Return [x, y] of the center of cell containing provided text 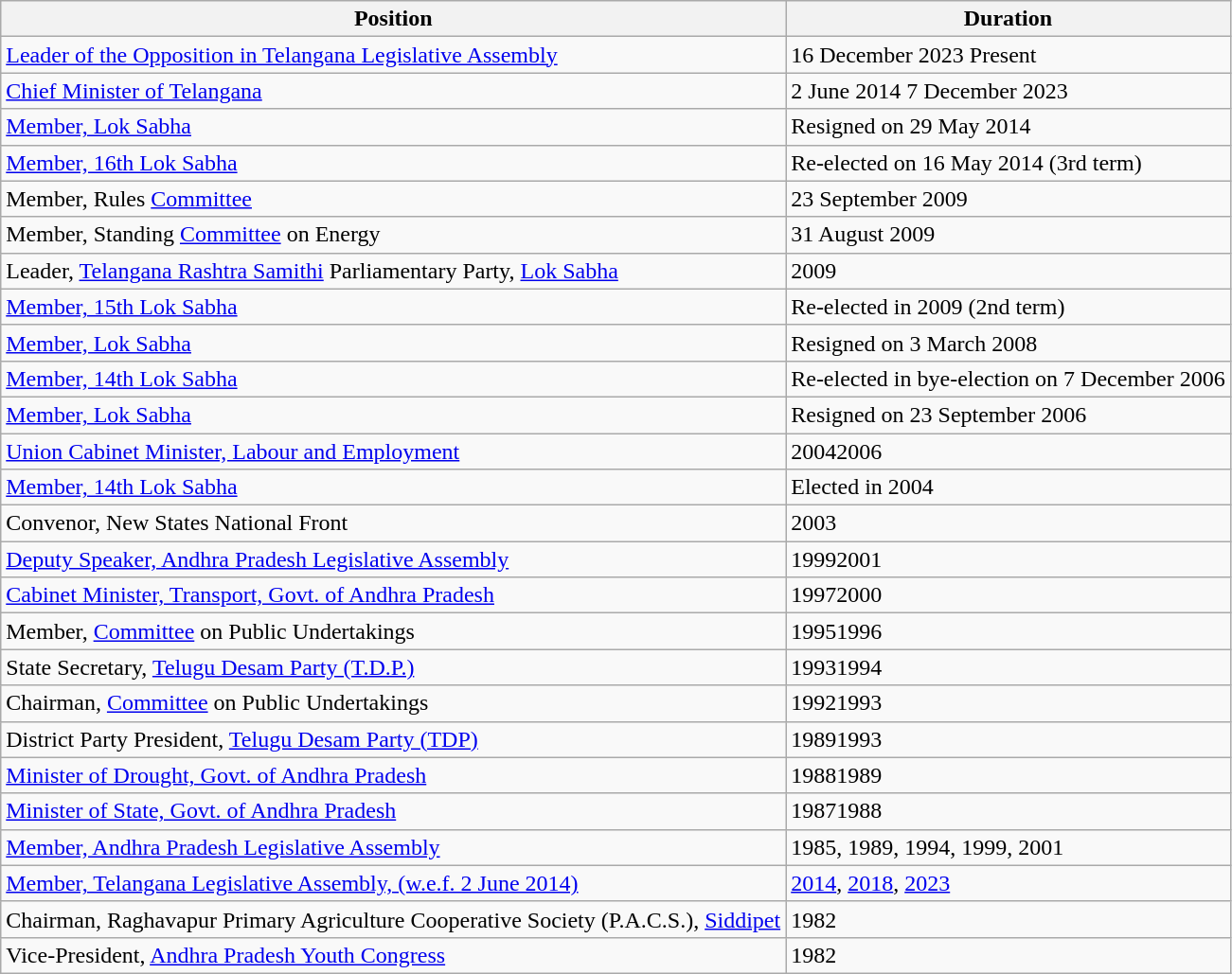
2009 [1009, 271]
Member, Andhra Pradesh Legislative Assembly [394, 847]
Re-elected on 16 May 2014 (3rd term) [1009, 163]
19881989 [1009, 775]
Re-elected in bye-election on 7 December 2006 [1009, 379]
19951996 [1009, 631]
2014, 2018, 2023 [1009, 883]
Position [394, 19]
Chairman, Committee on Public Undertakings [394, 703]
Minister of State, Govt. of Andhra Pradesh [394, 811]
19972000 [1009, 595]
Leader, Telangana Rashtra Samithi Parliamentary Party, Lok Sabha [394, 271]
Resigned on 29 May 2014 [1009, 127]
Elected in 2004 [1009, 487]
19891993 [1009, 739]
Member, Standing Committee on Energy [394, 235]
2 June 2014 7 December 2023 [1009, 91]
20042006 [1009, 452]
31 August 2009 [1009, 235]
19921993 [1009, 703]
19871988 [1009, 811]
Member, Rules Committee [394, 199]
State Secretary, Telugu Desam Party (T.D.P.) [394, 667]
Re-elected in 2009 (2nd term) [1009, 307]
Member, 15th Lok Sabha [394, 307]
16 December 2023 Present [1009, 55]
Union Cabinet Minister, Labour and Employment [394, 452]
Vice-President, Andhra Pradesh Youth Congress [394, 955]
Chairman, Raghavapur Primary Agriculture Cooperative Society (P.A.C.S.), Siddipet [394, 919]
Chief Minister of Telangana [394, 91]
Leader of the Opposition in Telangana Legislative Assembly [394, 55]
Duration [1009, 19]
1985, 1989, 1994, 1999, 2001 [1009, 847]
Member, Committee on Public Undertakings [394, 631]
2003 [1009, 523]
Cabinet Minister, Transport, Govt. of Andhra Pradesh [394, 595]
Deputy Speaker, Andhra Pradesh Legislative Assembly [394, 559]
Resigned on 23 September 2006 [1009, 415]
Member, 16th Lok Sabha [394, 163]
Member, Telangana Legislative Assembly, (w.e.f. 2 June 2014) [394, 883]
Convenor, New States National Front [394, 523]
23 September 2009 [1009, 199]
Minister of Drought, Govt. of Andhra Pradesh [394, 775]
19931994 [1009, 667]
District Party President, Telugu Desam Party (TDP) [394, 739]
Resigned on 3 March 2008 [1009, 343]
19992001 [1009, 559]
